Locate the cell with the specified text and output its (x, y) center coordinate. 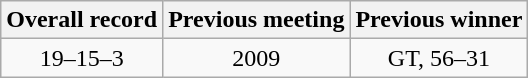
GT, 56–31 (439, 58)
19–15–3 (82, 58)
2009 (256, 58)
Previous meeting (256, 20)
Overall record (82, 20)
Previous winner (439, 20)
